Identify which cell holds the provided text, then report its [x, y] central coordinate. 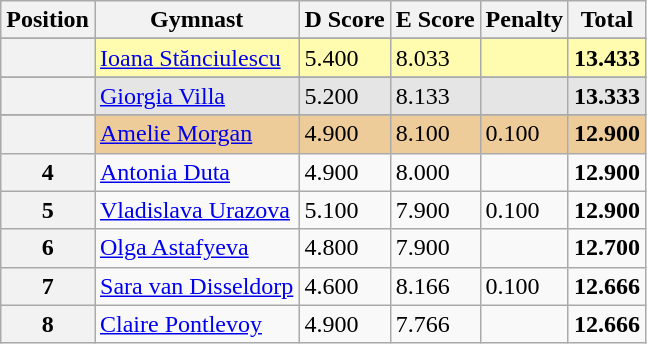
Olga Astafyeva [196, 248]
13.433 [606, 58]
12.700 [606, 248]
Gymnast [196, 20]
Claire Pontlevoy [196, 324]
13.333 [606, 96]
Antonia Duta [196, 172]
4 [48, 172]
8.033 [435, 58]
7.766 [435, 324]
4.800 [344, 248]
6 [48, 248]
5.400 [344, 58]
Vladislava Urazova [196, 210]
Position [48, 20]
8.133 [435, 96]
5 [48, 210]
E Score [435, 20]
Sara van Disseldorp [196, 286]
8.166 [435, 286]
8.000 [435, 172]
5.100 [344, 210]
Ioana Stănciulescu [196, 58]
8 [48, 324]
Giorgia Villa [196, 96]
4.600 [344, 286]
Penalty [524, 20]
7 [48, 286]
D Score [344, 20]
5.200 [344, 96]
Amelie Morgan [196, 134]
8.100 [435, 134]
Total [606, 20]
